Return the (x, y) coordinate for the center point of the cell that contains the specified text.  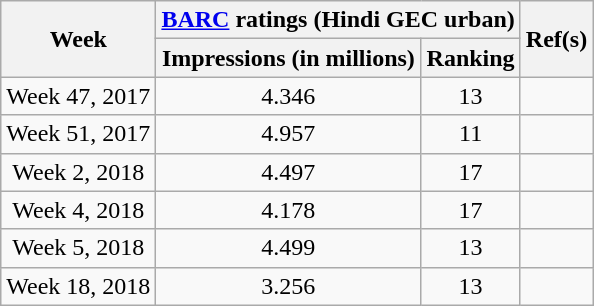
BARC ratings (Hindi GEC urban) (338, 20)
3.256 (288, 286)
Week 4, 2018 (78, 210)
Week 47, 2017 (78, 96)
4.499 (288, 248)
Impressions (in millions) (288, 58)
4.497 (288, 172)
Week 51, 2017 (78, 134)
Ref(s) (556, 39)
Ranking (470, 58)
11 (470, 134)
Week 5, 2018 (78, 248)
4.957 (288, 134)
4.178 (288, 210)
4.346 (288, 96)
Week (78, 39)
Week 2, 2018 (78, 172)
Week 18, 2018 (78, 286)
